Search for the cell housing the specified text and yield its [x, y] center coordinate. 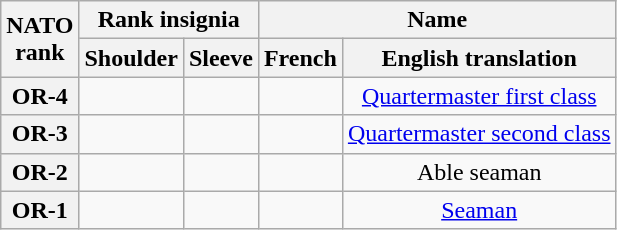
Sleeve [220, 58]
Seaman [479, 210]
Quartermaster second class [479, 134]
OR-4 [40, 96]
OR-2 [40, 172]
OR-3 [40, 134]
Quartermaster first class [479, 96]
Shoulder [131, 58]
NATOrank [40, 39]
Rank insignia [168, 20]
French [300, 58]
English translation [479, 58]
Name [437, 20]
OR-1 [40, 210]
Able seaman [479, 172]
